Provide the [x, y] coordinate of the cell's center where the given text is located.  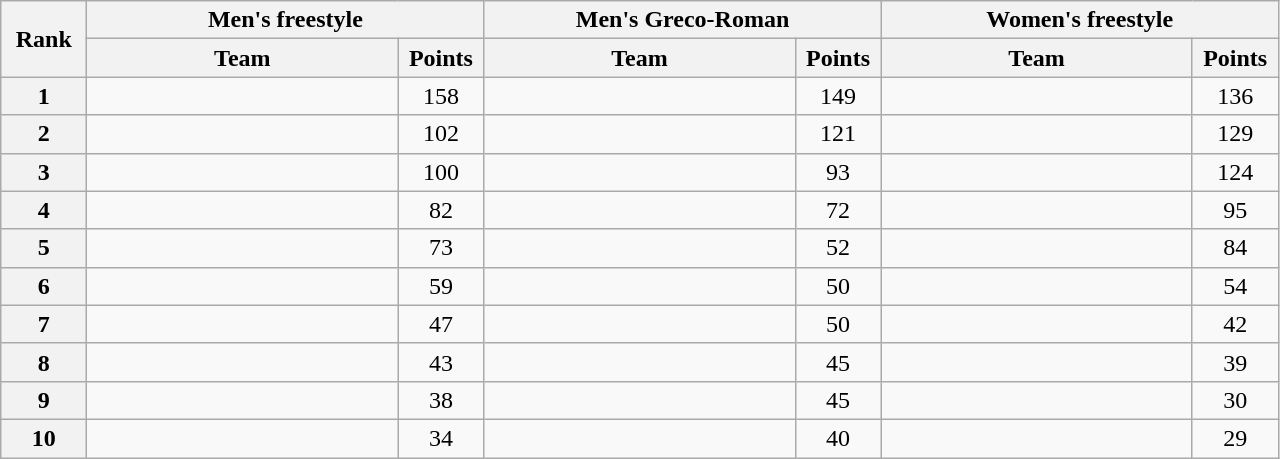
2 [44, 134]
8 [44, 362]
Men's Greco-Roman [682, 20]
34 [441, 438]
84 [1235, 248]
100 [441, 172]
59 [441, 286]
47 [441, 324]
149 [838, 96]
1 [44, 96]
7 [44, 324]
39 [1235, 362]
Men's freestyle [286, 20]
9 [44, 400]
129 [1235, 134]
82 [441, 210]
102 [441, 134]
38 [441, 400]
40 [838, 438]
10 [44, 438]
158 [441, 96]
52 [838, 248]
Women's freestyle [1080, 20]
6 [44, 286]
42 [1235, 324]
Rank [44, 39]
43 [441, 362]
121 [838, 134]
124 [1235, 172]
3 [44, 172]
72 [838, 210]
73 [441, 248]
29 [1235, 438]
30 [1235, 400]
54 [1235, 286]
95 [1235, 210]
136 [1235, 96]
5 [44, 248]
93 [838, 172]
4 [44, 210]
